Capture the cell that displays the provided text and extract its [X, Y] central coordinate. 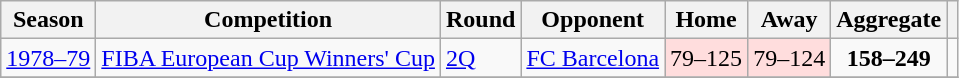
2Q [480, 58]
Round [480, 20]
Aggregate [889, 20]
Competition [268, 20]
79–125 [706, 58]
Away [790, 20]
Opponent [593, 20]
FIBA European Cup Winners' Cup [268, 58]
79–124 [790, 58]
158–249 [889, 58]
Home [706, 20]
FC Barcelona [593, 58]
1978–79 [48, 58]
Season [48, 20]
